Determine the [X, Y] coordinate at the center of the cell enclosing the given text.  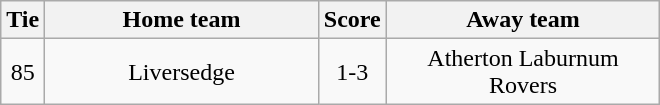
Tie [23, 20]
85 [23, 72]
Home team [182, 20]
Liversedge [182, 72]
Atherton Laburnum Rovers [523, 72]
Away team [523, 20]
Score [352, 20]
1-3 [352, 72]
